Pinpoint the cell where the given text exists, returning its (x, y) midpoint coordinate. 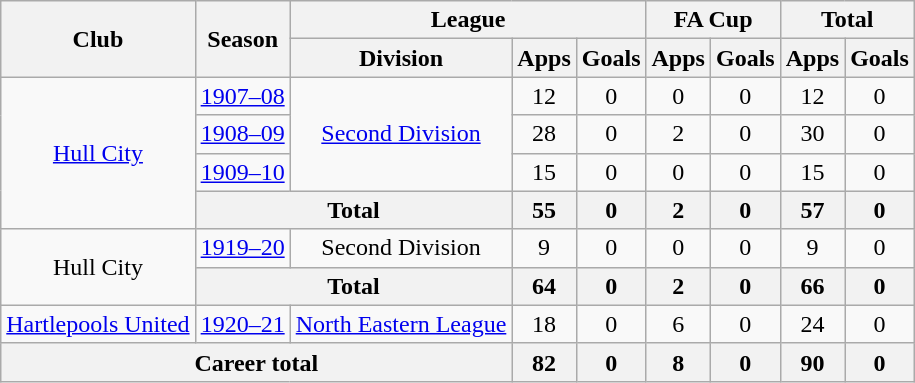
FA Cup (713, 20)
28 (544, 134)
90 (812, 362)
Division (401, 58)
Career total (256, 362)
Season (242, 39)
64 (544, 286)
8 (678, 362)
1919–20 (242, 248)
55 (544, 210)
30 (812, 134)
1908–09 (242, 134)
82 (544, 362)
24 (812, 324)
North Eastern League (401, 324)
1907–08 (242, 96)
6 (678, 324)
Hartlepools United (98, 324)
League (468, 20)
57 (812, 210)
1920–21 (242, 324)
Club (98, 39)
66 (812, 286)
1909–10 (242, 172)
18 (544, 324)
